From the cell containing the given text, extract its center point as (X, Y) coordinate. 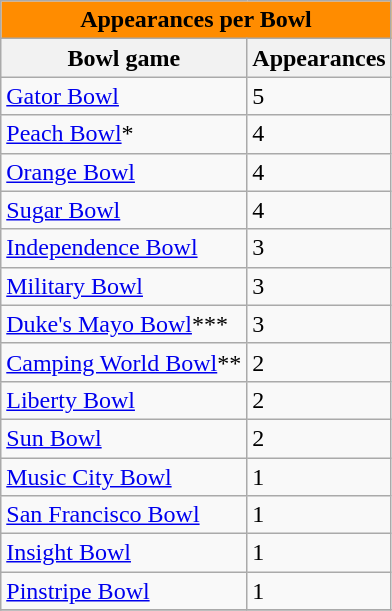
Bowl game (124, 58)
Independence Bowl (124, 248)
Appearances per Bowl (196, 20)
Gator Bowl (124, 96)
Sugar Bowl (124, 210)
Military Bowl (124, 286)
Duke's Mayo Bowl*** (124, 324)
Liberty Bowl (124, 400)
Music City Bowl (124, 477)
San Francisco Bowl (124, 515)
Orange Bowl (124, 172)
Camping World Bowl** (124, 362)
Appearances (319, 58)
Peach Bowl* (124, 134)
Pinstripe Bowl (124, 591)
Insight Bowl (124, 553)
Sun Bowl (124, 438)
5 (319, 96)
